For the text-containing cell, return its midpoint in [x, y] coordinate format. 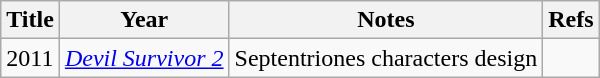
Year [144, 20]
Septentriones characters design [386, 58]
Notes [386, 20]
Refs [571, 20]
Devil Survivor 2 [144, 58]
2011 [30, 58]
Title [30, 20]
